Pinpoint the cell where the given text exists, returning its [X, Y] midpoint coordinate. 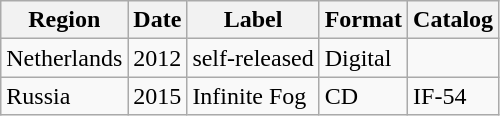
Format [363, 20]
Region [64, 20]
Catalog [454, 20]
2015 [158, 96]
Date [158, 20]
Infinite Fog [253, 96]
self-released [253, 58]
CD [363, 96]
Russia [64, 96]
Digital [363, 58]
Netherlands [64, 58]
Label [253, 20]
IF-54 [454, 96]
2012 [158, 58]
